Output the [x, y] coordinate of the center of the cell containing the given text.  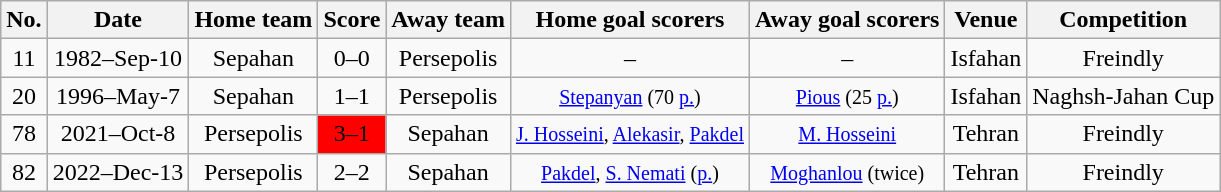
2–2 [352, 172]
Away goal scorers [848, 20]
Venue [986, 20]
78 [24, 134]
1982–Sep-10 [118, 58]
1996–May-7 [118, 96]
J. Hosseini, Alekasir, Pakdel [630, 134]
No. [24, 20]
Score [352, 20]
1–1 [352, 96]
11 [24, 58]
3–1 [352, 134]
2022–Dec-13 [118, 172]
2021–Oct-8 [118, 134]
Naghsh-Jahan Cup [1124, 96]
Away team [448, 20]
20 [24, 96]
Home team [254, 20]
82 [24, 172]
Date [118, 20]
M. Hosseini [848, 134]
0–0 [352, 58]
Competition [1124, 20]
Pakdel, S. Nemati (p.) [630, 172]
Home goal scorers [630, 20]
Moghanlou (twice) [848, 172]
Pious (25 p.) [848, 96]
Stepanyan (70 p.) [630, 96]
